Scan for the cell matching the given text and deliver its (X, Y) coordinate at center. 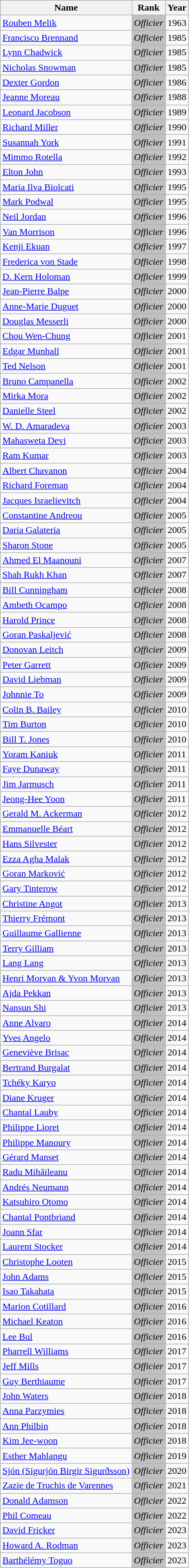
Pharrell Williams (66, 1351)
Anne-Marie Duguet (66, 306)
Mirka Mora (66, 396)
Maria Ilva Biolcati (66, 187)
Geneviève Brisac (66, 1053)
Howard A. Rodman (66, 1545)
Lee Bul (66, 1336)
Gerald M. Ackerman (66, 814)
Edgar Munhall (66, 351)
Philippe Lioret (66, 1127)
Richard Foreman (66, 486)
Chantal Pontbriand (66, 1217)
Emmanuelle Béart (66, 829)
1999 (177, 276)
John Adams (66, 1277)
Anna Parzymies (66, 1411)
Jeanne Moreau (66, 97)
Danielle Steel (66, 411)
Donovan Leitch (66, 649)
Phil Comeau (66, 1515)
D. Kern Holoman (66, 276)
Yves Angelo (66, 1038)
Richard Miller (66, 127)
Guillaume Gallienne (66, 933)
Mimmo Rotella (66, 157)
Henri Morvan & Yvon Morvan (66, 978)
Elton John (66, 172)
1992 (177, 157)
John Waters (66, 1396)
Marion Cotillard (66, 1306)
1993 (177, 172)
Sjón (Sigurjón Birgir Sigurðsson) (66, 1471)
Ann Philbin (66, 1426)
David Fricker (66, 1530)
Barthélémy Toguo (66, 1560)
2019 (177, 1456)
Tim Burton (66, 724)
Jacques Israelievitch (66, 500)
Ted Nelson (66, 366)
Ahmed El Maanouni (66, 560)
Guy Berthiaume (66, 1381)
1963 (177, 23)
David Liebman (66, 680)
W. D. Amaradeva (66, 426)
Laurent Stocker (66, 1247)
1986 (177, 82)
Zazie de Truchis de Varennes (66, 1486)
Diane Kruger (66, 1097)
Isao Takahata (66, 1292)
Goran Marković (66, 873)
Lynn Chadwick (66, 53)
Rouben Melik (66, 23)
Nansun Shi (66, 1008)
Terry Gilliam (66, 948)
Jeff Mills (66, 1366)
Thierry Frémont (66, 919)
Mark Podwal (66, 202)
1997 (177, 247)
Chou Wen-Chung (66, 336)
Joann Sfar (66, 1232)
Kenji Ekuan (66, 247)
Dexter Gordon (66, 82)
Jim Jarmusch (66, 784)
Name (66, 8)
2021 (177, 1486)
Ezza Agha Malak (66, 859)
Radu Mihăileanu (66, 1172)
Ambeth Ocampo (66, 605)
Shah Rukh Khan (66, 575)
Constantine Andreou (66, 515)
Leonard Jacobson (66, 112)
Bertrand Burgalat (66, 1068)
Michael Keaton (66, 1321)
Bill T. Jones (66, 739)
Peter Garrett (66, 665)
Kim Jee-woon (66, 1441)
Faye Dunaway (66, 769)
Sharon Stone (66, 545)
Christine Angot (66, 903)
1991 (177, 142)
Daria Galateria (66, 530)
Goran Paskaljević (66, 635)
Frederica von Stade (66, 262)
Colin B. Bailey (66, 709)
Donald Adamson (66, 1501)
Ajda Pekkan (66, 993)
Katsuhiro Otomo (66, 1202)
Susannah York (66, 142)
Jean-Pierre Balpe (66, 291)
Christophe Looten (66, 1262)
Esther Mahlangu (66, 1456)
Rank (149, 8)
Harold Prince (66, 620)
Neil Jordan (66, 217)
Year (177, 8)
Gérard Manset (66, 1157)
Albert Chavanon (66, 471)
Bill Cunningham (66, 590)
Yoram Kaniuk (66, 754)
Gary Tinterow (66, 888)
1988 (177, 97)
1989 (177, 112)
1998 (177, 262)
Ram Kumar (66, 456)
Tchéky Karyo (66, 1082)
1990 (177, 127)
Jeong-Hee Yoon (66, 799)
Johnnie To (66, 695)
Chantal Lauby (66, 1112)
Anne Alvaro (66, 1023)
Douglas Messerli (66, 321)
Hans Silvester (66, 844)
Francisco Brennand (66, 38)
Lang Lang (66, 963)
2020 (177, 1471)
Nicholas Snowman (66, 67)
Andrés Neumann (66, 1187)
Bruno Campanella (66, 381)
Van Morrison (66, 232)
Philippe Manoury (66, 1142)
Mahasweta Devi (66, 441)
